For the text-containing cell, return its midpoint in (X, Y) coordinate format. 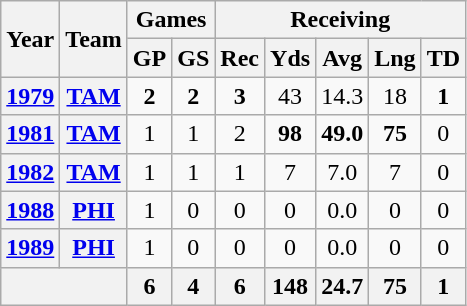
3 (240, 96)
Year (30, 39)
1981 (30, 134)
Team (94, 39)
GP (149, 58)
18 (395, 96)
24.7 (342, 286)
1982 (30, 172)
TD (443, 58)
148 (290, 286)
Avg (342, 58)
43 (290, 96)
Lng (395, 58)
7.0 (342, 172)
1988 (30, 210)
1989 (30, 248)
Rec (240, 58)
98 (290, 134)
Yds (290, 58)
14.3 (342, 96)
4 (194, 286)
49.0 (342, 134)
1979 (30, 96)
Games (170, 20)
GS (194, 58)
Receiving (340, 20)
